For the text-containing cell, return its midpoint in [x, y] coordinate format. 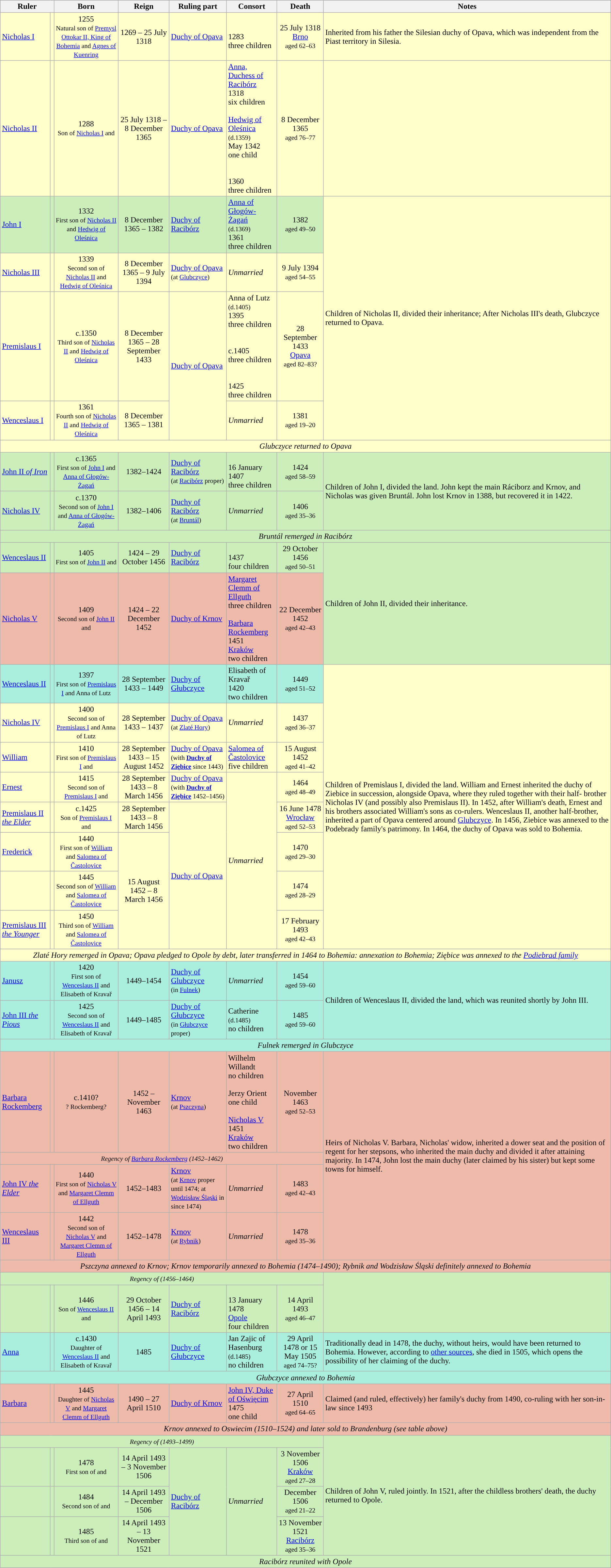
1415Second son of Premislaus I and [86, 787]
1332First son of Nicholas II and Hedwig of Oleśnica [86, 225]
1440First son of William and Salomea of Častolovice [86, 852]
Notes [467, 7]
1424 – 29 October 1456 [144, 557]
1420First son of Wenceslaus II and Elisabeth of Kravař [86, 981]
Krnov annexed to Oswiecim (1510–1524) and later sold to Brandenburg (see table above) [305, 1429]
1454aged 59–60 [300, 981]
1339Second son of Nicholas II and Hedwig of Oleśnica [86, 272]
Reign [144, 7]
Krnov(at Rybnik) [198, 1236]
1450Third son of William and Salomea of Častolovice [86, 929]
1382–1406 [144, 511]
1490 – 27 April 1510 [144, 1403]
1484Second son of and [86, 1501]
29 October 1456 – 14 April 1493 [144, 1309]
Anna, Duchess of Racibórz1318six childrenHedwig of Oleśnica(d.1359)May 1342one child1360three children [252, 128]
28 September 1433 – 1437 [144, 723]
1381aged 19–20 [300, 421]
1406aged 35–36 [300, 511]
Death [300, 7]
1449–1454 [144, 981]
1485aged 59–60 [300, 1019]
15 August 1452aged 41–42 [300, 757]
Children of Nicholas II, divided their inheritance; After Nicholas III's death, Glubczyce returned to Opava. [467, 318]
Barbara [25, 1403]
1437aged 36–37 [300, 723]
16 January 1407three children [252, 472]
1478First son of and [86, 1467]
22 December 1452aged 42–43 [300, 618]
Wilhelm Willandtno childrenJerzy Orientone childNicholas V1451Krakówtwo children [252, 1102]
Claimed (and ruled, effectively) her family's duchy from 1490, co-ruling with her son-in-law since 1493 [467, 1403]
13 November 1521Racibórzaged 35–36 [300, 1536]
Duchy of Opava(with Duchy of Ziębice since 1443) [198, 757]
13 January 1478Opolefour children [252, 1309]
John III the Pious [25, 1019]
8 December 1365 – 1382 [144, 225]
c.1410?? Rockemberg? [86, 1102]
14 April 1493 – 13 November 1521 [144, 1536]
1485Third son of and [86, 1536]
Janusz [25, 981]
1449–1485 [144, 1019]
William [25, 757]
Regency of (1456–1464) [162, 1279]
Anna [25, 1352]
Wenceslaus III [25, 1236]
Nicholas II [25, 128]
Ernest [25, 787]
1424 – 22 December 1452 [144, 618]
3 November 1506Krakówaged 27–28 [300, 1467]
Nicholas I [25, 37]
1382aged 49–50 [300, 225]
Anna of Głogów-Żagań(d.1369)1361three children [252, 225]
1424aged 58–59 [300, 472]
8 December 1365aged 76–77 [300, 128]
Premislaus II the Elder [25, 817]
1464aged 48–49 [300, 787]
1382–1424 [144, 472]
Anna of Lutz(d.1405)1395three childrenc.1405three children1425three children [252, 346]
14 April 1493 – 3 November 1506 [144, 1467]
Duchy of Racibórz(at Racibórz proper) [198, 472]
1474aged 28–29 [300, 891]
John IV, Duke of Oświęcim1475one child [252, 1403]
1269 – 25 July 1318 [144, 37]
25 July 1318Brnoaged 62–63 [300, 37]
1485 [144, 1352]
Nicholas III [25, 272]
Margaret Clemm of Ellguththree childrenBarbara Rockemberg1451Krakówtwo children [252, 618]
1283three children [252, 37]
Fulnek remerged in Glubczyce [305, 1045]
1405First son of John II and [86, 557]
John II of Iron [25, 472]
Catherine(d.1485)no children [252, 1019]
1449aged 51–52 [300, 684]
27 April 1510aged 64–65 [300, 1403]
28 September 1433 – 1449 [144, 684]
Barbara Rockemberg [25, 1102]
1425Second son of Wenceslaus II and Elisabeth of Kravař [86, 1019]
Pszczyna annexed to Krnov; Krnov temporarily annexed to Bohemia (1474–1490); Rybnik and Wodzisław Śląski definitely annexed to Bohemia [305, 1266]
1470aged 29–30 [300, 852]
Bruntál remerged in Racibórz [305, 536]
Ruler [27, 7]
28 September 1433Opavaaged 82–83? [300, 346]
14 April 1493 – December 1506 [144, 1501]
November 1463aged 52–53 [300, 1102]
c.1370Second son of John I and Anna of Głogów-Żagań [86, 511]
Premislaus I [25, 346]
Nicholas V [25, 618]
15 August 1452 – 8 March 1456 [144, 891]
c.1365First son of John I and Anna of Głogów-Żagań [86, 472]
Duchy of Opava(at Glubczyce) [198, 272]
1452 – November 1463 [144, 1102]
1361Fourth son of Nicholas II and Hedwig of Oleśnica [86, 421]
Elisabeth of Kravař1420two children [252, 684]
1452–1478 [144, 1236]
Duchy of Głubczyce(in Głubczyce proper) [198, 1019]
c.1425Son of Premislaus I and [86, 817]
1440First son of Nicholas V and Margaret Clemm of Ellguth [86, 1188]
25 July 1318 – 8 December 1365 [144, 128]
Regency of Barbara Rockemberg (1452–1462) [162, 1158]
1445Second son of William and Salomea of Častolovice [86, 891]
Duchy of Opava(with Duchy of Ziębice 1452–1456) [198, 787]
1483aged 42–43 [300, 1188]
Children of John II, divided their inheritance. [467, 603]
29 October 1456aged 50–51 [300, 557]
1442Second son of Nicholas V and Margaret Clemm of Ellguth [86, 1236]
8 December 1365 – 9 July 1394 [144, 272]
Racibórz reunited with Opole [305, 1561]
Ruling part [198, 7]
c.1430Daughter of Wenceslaus II and Elisabeth of Kravař [86, 1352]
1445Daughter of Nicholas V and Margaret Clemm of Ellguth [86, 1403]
1397First son of Premislaus I and Anna of Lutz [86, 684]
Born [86, 7]
1452–1483 [144, 1188]
14 April 1493aged 46–47 [300, 1309]
December 1506aged 21–22 [300, 1501]
1409Second son of John II and [86, 618]
28 September 1433 – 15 August 1452 [144, 757]
1400Second son of Premislaus I and Anna of Lutz [86, 723]
1288Son of Nicholas I and [86, 128]
1437four children [252, 557]
Frederick [25, 852]
8 December 1365 – 1381 [144, 421]
Krnov(at Krnov proper until 1474; at Wodzisław Śląski in since 1474) [198, 1188]
Głubczyce annexed to Bohemia [305, 1378]
Children of Wenceslaus II, divided the land, which was reunited shortly by John III. [467, 1000]
1255Natural son of Premysl Ottokar II, King of Bohemia and Agnes of Kuenring [86, 37]
Wenceslaus I [25, 421]
Krnov(at Pszczyna) [198, 1102]
1410First son of Premislaus I and [86, 757]
8 December 1365 – 28 September 1433 [144, 346]
John IV the Elder [25, 1188]
Jan Zajic of Hasenburg(d.1485)no children [252, 1352]
Duchy of Opava(at Zlaté Hory) [198, 723]
c.1350Third son of Nicholas II and Hedwig of Oleśnica [86, 346]
Inherited from his father the Silesian duchy of Opava, which was independent from the Piast territory in Silesia. [467, 37]
Duchy of Glubczyce(in Fulnek) [198, 981]
Salomea of Častolovicefive children [252, 757]
9 July 1394aged 54–55 [300, 272]
Consort [252, 7]
1478aged 35–36 [300, 1236]
Children of John V, ruled jointly. In 1521, after the childless brothers' death, the duchy returned to Opole. [467, 1495]
Regency of (1493–1499) [162, 1441]
16 June 1478Wrocławaged 52–53 [300, 817]
Duchy of Racibórz(at Bruntál) [198, 511]
Glubczyce returned to Opava [305, 446]
17 February 1493aged 42–43 [300, 929]
Premislaus III the Younger [25, 929]
John I [25, 225]
29 April 1478 or 15 May 1505aged 74–75? [300, 1352]
1446Son of Wenceslaus II and [86, 1309]
